Extract the [x, y] coordinate from the center of the cell holding the provided text.  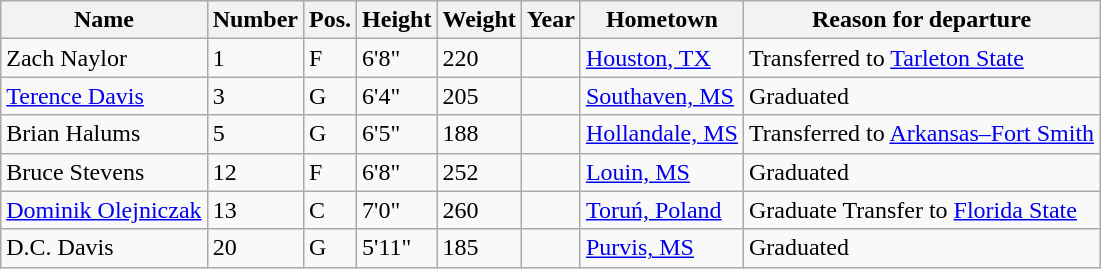
185 [479, 248]
Dominik Olejniczak [104, 210]
188 [479, 134]
Reason for departure [921, 20]
12 [255, 172]
Height [397, 20]
Name [104, 20]
Number [255, 20]
7'0" [397, 210]
C [330, 210]
5'11" [397, 248]
252 [479, 172]
Purvis, MS [662, 248]
Transferred to Arkansas–Fort Smith [921, 134]
Pos. [330, 20]
D.C. Davis [104, 248]
Toruń, Poland [662, 210]
Weight [479, 20]
205 [479, 96]
6'5" [397, 134]
6'4" [397, 96]
Louin, MS [662, 172]
Terence Davis [104, 96]
Zach Naylor [104, 58]
3 [255, 96]
220 [479, 58]
1 [255, 58]
20 [255, 248]
Brian Halums [104, 134]
Hollandale, MS [662, 134]
Graduate Transfer to Florida State [921, 210]
260 [479, 210]
Year [550, 20]
13 [255, 210]
Hometown [662, 20]
Transferred to Tarleton State [921, 58]
Bruce Stevens [104, 172]
Houston, TX [662, 58]
5 [255, 134]
Southaven, MS [662, 96]
